Locate the cell with the specified text and output its [X, Y] center coordinate. 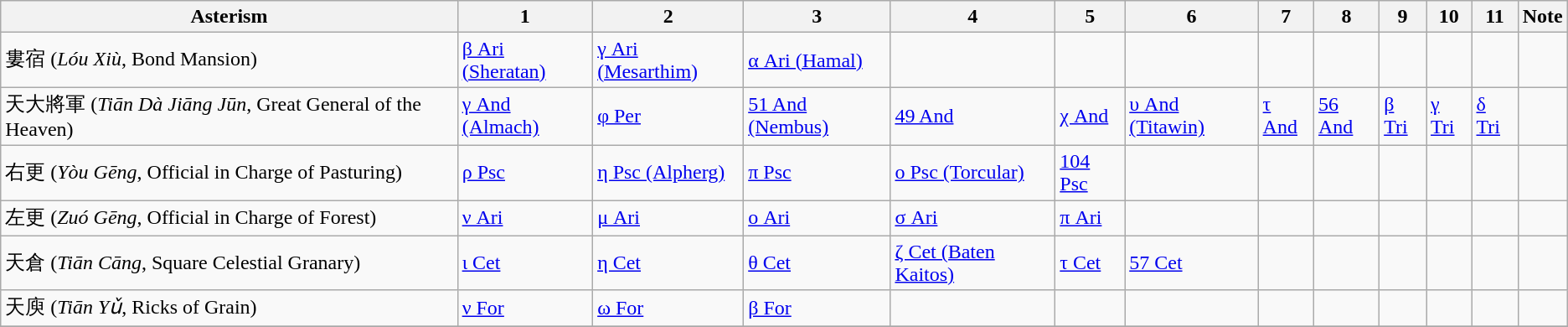
χ And [1091, 117]
ο Ari [818, 218]
Note [1543, 17]
ρ Psc [524, 173]
μ Ari [668, 218]
τ And [1286, 117]
α Ari (Hamal) [818, 60]
β Tri [1403, 117]
8 [1347, 17]
γ Ari (Mesarthim) [668, 60]
2 [668, 17]
ν Ari [524, 218]
θ Cet [818, 263]
6 [1191, 17]
ν For [524, 309]
π Ari [1091, 218]
56 And [1347, 117]
右更 (Yòu Gēng, Official in Charge of Pasturing) [230, 173]
天大將軍 (Tiān Dà Jiāng Jūn, Great General of the Heaven) [230, 117]
φ Per [668, 117]
ο Psc (Torcular) [973, 173]
51 And (Nembus) [818, 117]
49 And [973, 117]
δ Tri [1494, 117]
4 [973, 17]
γ And (Almach) [524, 117]
9 [1403, 17]
婁宿 (Lóu Xiù, Bond Mansion) [230, 60]
ι Cet [524, 263]
η Cet [668, 263]
β Ari (Sheratan) [524, 60]
3 [818, 17]
10 [1449, 17]
ω For [668, 309]
σ Ari [973, 218]
104 Psc [1091, 173]
γ Tri [1449, 117]
7 [1286, 17]
左更 (Zuó Gēng, Official in Charge of Forest) [230, 218]
57 Cet [1191, 263]
β For [818, 309]
11 [1494, 17]
1 [524, 17]
5 [1091, 17]
天庾 (Tiān Yǔ, Ricks of Grain) [230, 309]
υ And (Titawin) [1191, 117]
η Psc (Alpherg) [668, 173]
τ Cet [1091, 263]
Asterism [230, 17]
天倉 (Tiān Cāng, Square Celestial Granary) [230, 263]
ζ Cet (Baten Kaitos) [973, 263]
π Psc [818, 173]
